Locate the cell with the specified text and output its [x, y] center coordinate. 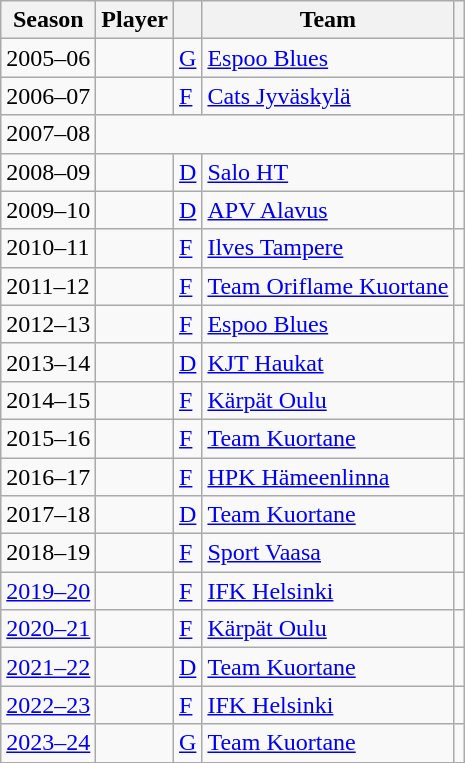
2023–24 [48, 743]
2006–07 [48, 96]
2008–09 [48, 172]
Player [135, 20]
Team [328, 20]
2018–19 [48, 553]
2005–06 [48, 58]
2007–08 [48, 134]
2017–18 [48, 515]
2021–22 [48, 667]
Team Oriflame Kuortane [328, 286]
APV Alavus [328, 210]
2009–10 [48, 210]
Ilves Tampere [328, 248]
2015–16 [48, 438]
2019–20 [48, 591]
2011–12 [48, 286]
HPK Hämeenlinna [328, 477]
2014–15 [48, 400]
Salo HT [328, 172]
2013–14 [48, 362]
2016–17 [48, 477]
2020–21 [48, 629]
Cats Jyväskylä [328, 96]
2022–23 [48, 705]
KJT Haukat [328, 362]
2010–11 [48, 248]
2012–13 [48, 324]
Season [48, 20]
Sport Vaasa [328, 553]
